Find where the given text appears and provide that cell's center as [X, Y] coordinate. 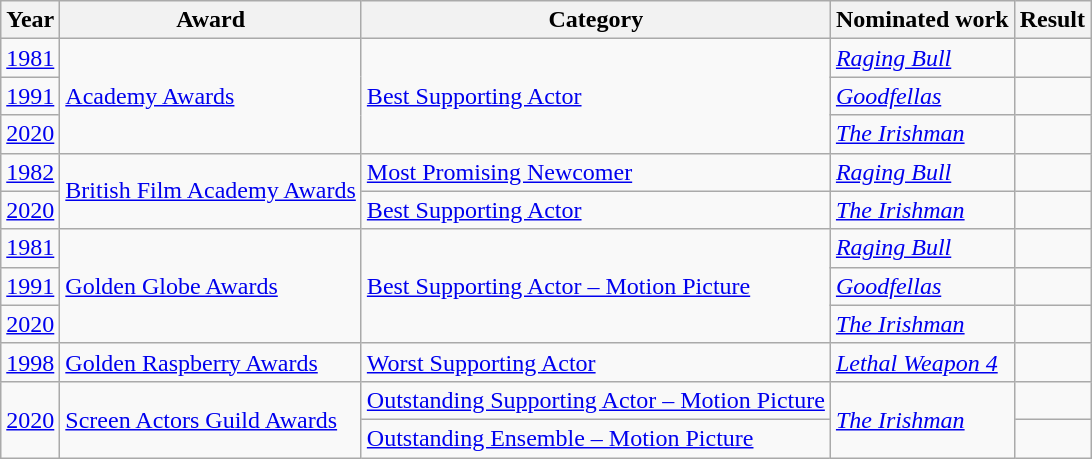
Most Promising Newcomer [596, 172]
1982 [30, 172]
Academy Awards [211, 96]
Golden Raspberry Awards [211, 362]
Outstanding Ensemble – Motion Picture [596, 438]
Lethal Weapon 4 [922, 362]
Outstanding Supporting Actor – Motion Picture [596, 400]
British Film Academy Awards [211, 191]
Category [596, 20]
Year [30, 20]
Nominated work [922, 20]
Result [1052, 20]
1998 [30, 362]
Worst Supporting Actor [596, 362]
Screen Actors Guild Awards [211, 419]
Best Supporting Actor – Motion Picture [596, 286]
Golden Globe Awards [211, 286]
Award [211, 20]
